Extract the (x, y) coordinate from the center of the cell holding the provided text.  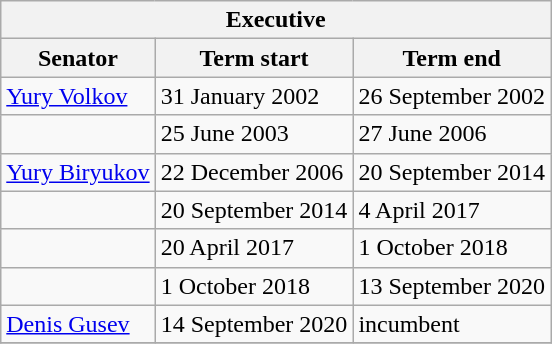
20 April 2017 (254, 248)
Senator (78, 58)
27 June 2006 (452, 134)
incumbent (452, 324)
26 September 2002 (452, 96)
Denis Gusev (78, 324)
Term end (452, 58)
Yury Biryukov (78, 172)
25 June 2003 (254, 134)
13 September 2020 (452, 286)
4 April 2017 (452, 210)
Executive (276, 20)
22 December 2006 (254, 172)
14 September 2020 (254, 324)
Yury Volkov (78, 96)
Term start (254, 58)
31 January 2002 (254, 96)
